Locate the cell with the specified text and output its [x, y] center coordinate. 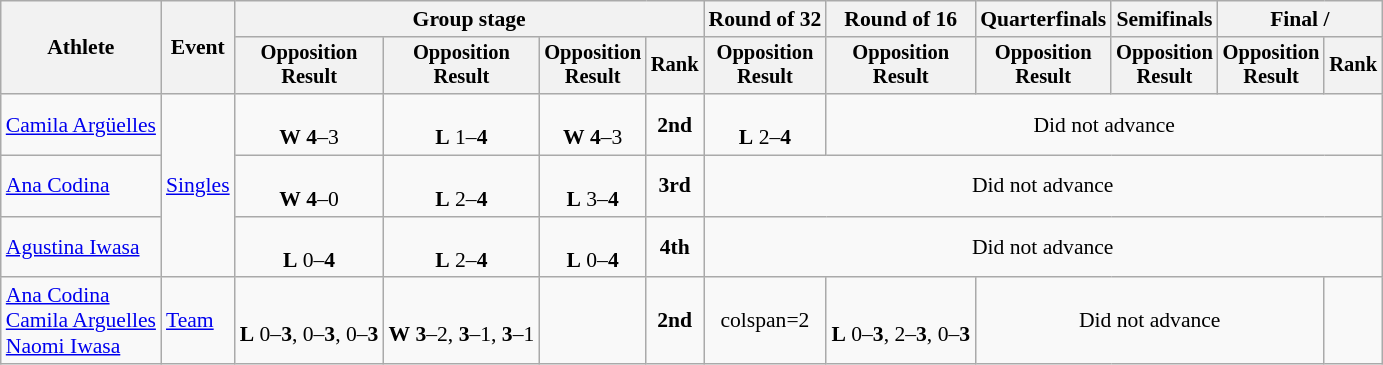
Singles [198, 186]
W 3–2, 3–1, 3–1 [461, 322]
Group stage [470, 19]
L 1–4 [461, 124]
Agustina Iwasa [81, 248]
4th [675, 248]
Ana CodinaCamila ArguellesNaomi Iwasa [81, 322]
Round of 32 [766, 19]
Quarterfinals [1043, 19]
3rd [675, 186]
L 3–4 [592, 186]
colspan=2 [766, 322]
L 0–3, 2–3, 0–3 [900, 322]
Round of 16 [900, 19]
L 0–3, 0–3, 0–3 [310, 322]
Event [198, 48]
Athlete [81, 48]
Team [198, 322]
Final / [1300, 19]
Ana Codina [81, 186]
W 4–0 [310, 186]
Camila Argüelles [81, 124]
Semifinals [1164, 19]
